Locate the cell with the specified text and output its [X, Y] center coordinate. 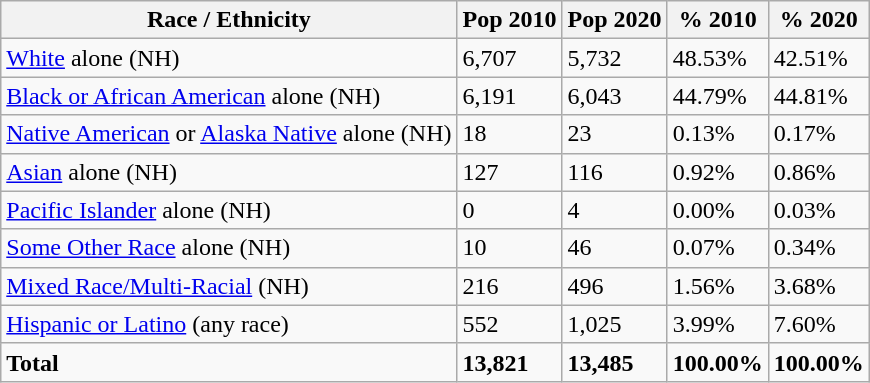
Pop 2020 [614, 20]
% 2020 [818, 20]
13,485 [614, 362]
0.34% [818, 248]
48.53% [718, 58]
44.81% [818, 96]
1,025 [614, 324]
0.13% [718, 134]
4 [614, 210]
0 [510, 210]
552 [510, 324]
18 [510, 134]
42.51% [818, 58]
1.56% [718, 286]
23 [614, 134]
116 [614, 172]
Mixed Race/Multi-Racial (NH) [229, 286]
0.17% [818, 134]
% 2010 [718, 20]
Native American or Alaska Native alone (NH) [229, 134]
0.92% [718, 172]
Race / Ethnicity [229, 20]
496 [614, 286]
7.60% [818, 324]
Black or African American alone (NH) [229, 96]
Hispanic or Latino (any race) [229, 324]
Pop 2010 [510, 20]
6,043 [614, 96]
0.07% [718, 248]
Pacific Islander alone (NH) [229, 210]
Total [229, 362]
Asian alone (NH) [229, 172]
Some Other Race alone (NH) [229, 248]
10 [510, 248]
6,707 [510, 58]
44.79% [718, 96]
0.86% [818, 172]
13,821 [510, 362]
6,191 [510, 96]
5,732 [614, 58]
216 [510, 286]
46 [614, 248]
0.03% [818, 210]
3.68% [818, 286]
0.00% [718, 210]
3.99% [718, 324]
127 [510, 172]
White alone (NH) [229, 58]
